From the cell containing the given text, extract its center point as (x, y) coordinate. 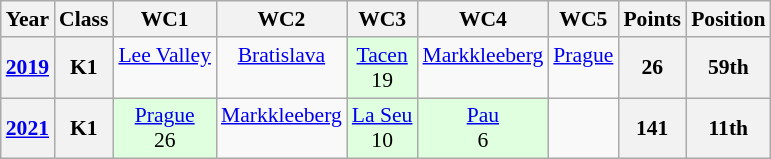
WC3 (382, 19)
Points (652, 19)
Class (84, 19)
59th (728, 68)
WC4 (482, 19)
Bratislava (282, 68)
Prague (583, 68)
WC1 (164, 19)
WC5 (583, 19)
26 (652, 68)
La Seu 10 (382, 128)
Tacen 19 (382, 68)
Year (28, 19)
Lee Valley (164, 68)
WC2 (282, 19)
11th (728, 128)
2019 (28, 68)
Position (728, 19)
Prague 26 (164, 128)
2021 (28, 128)
Pau 6 (482, 128)
141 (652, 128)
